Locate the cell with the specified text and output its [x, y] center coordinate. 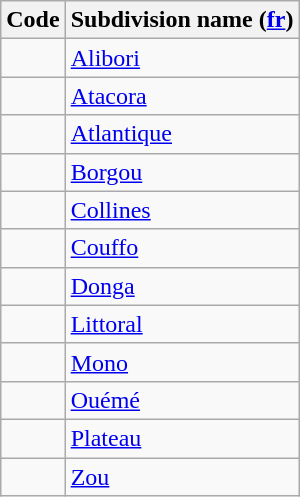
Zou [182, 477]
Code [33, 20]
Subdivision name (fr) [182, 20]
Alibori [182, 58]
Donga [182, 286]
Mono [182, 362]
Atacora [182, 96]
Atlantique [182, 134]
Couffo [182, 248]
Plateau [182, 438]
Ouémé [182, 400]
Littoral [182, 324]
Borgou [182, 172]
Collines [182, 210]
